Provide the (X, Y) coordinate of the cell's center where the given text is located.  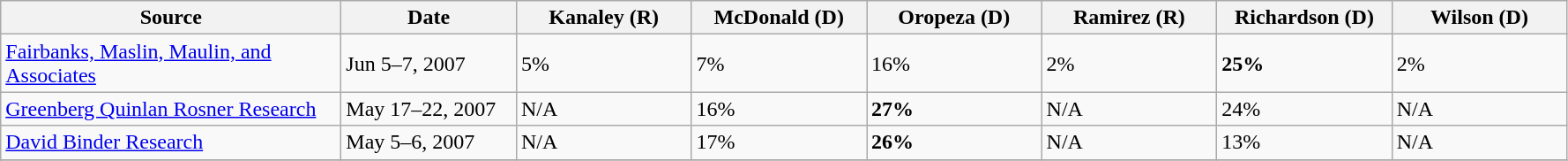
Kanaley (R) (603, 18)
Richardson (D) (1305, 18)
May 5–6, 2007 (429, 142)
5% (603, 64)
26% (954, 142)
Jun 5–7, 2007 (429, 64)
7% (780, 64)
Date (429, 18)
24% (1305, 109)
McDonald (D) (780, 18)
David Binder Research (171, 142)
Wilson (D) (1480, 18)
27% (954, 109)
Fairbanks, Maslin, Maulin, and Associates (171, 64)
Greenberg Quinlan Rosner Research (171, 109)
May 17–22, 2007 (429, 109)
Source (171, 18)
13% (1305, 142)
Ramirez (R) (1129, 18)
Oropeza (D) (954, 18)
25% (1305, 64)
17% (780, 142)
